Locate the cell with the specified text and output its (X, Y) center coordinate. 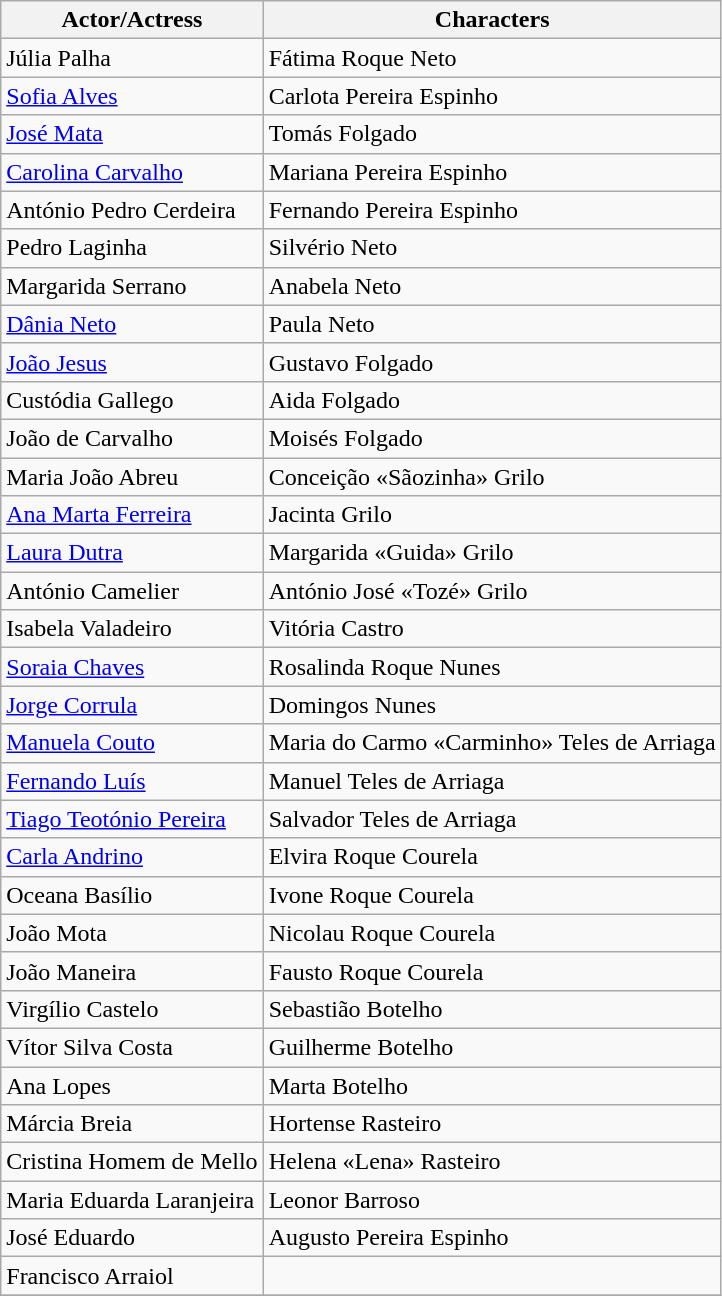
António Camelier (132, 591)
Jacinta Grilo (492, 515)
José Eduardo (132, 1238)
Fausto Roque Courela (492, 971)
João Jesus (132, 362)
Margarida Serrano (132, 286)
Francisco Arraiol (132, 1276)
Salvador Teles de Arriaga (492, 819)
Nicolau Roque Courela (492, 933)
Tomás Folgado (492, 134)
Sebastião Botelho (492, 1009)
Guilherme Botelho (492, 1047)
Helena «Lena» Rasteiro (492, 1162)
Laura Dutra (132, 553)
Ana Marta Ferreira (132, 515)
Cristina Homem de Mello (132, 1162)
Paula Neto (492, 324)
Ivone Roque Courela (492, 895)
Anabela Neto (492, 286)
Mariana Pereira Espinho (492, 172)
Virgílio Castelo (132, 1009)
Margarida «Guida» Grilo (492, 553)
Pedro Laginha (132, 248)
Maria Eduarda Laranjeira (132, 1200)
Carolina Carvalho (132, 172)
Jorge Corrula (132, 705)
Manuela Couto (132, 743)
João de Carvalho (132, 438)
Custódia Gallego (132, 400)
Sofia Alves (132, 96)
Rosalinda Roque Nunes (492, 667)
Conceição «Sãozinha» Grilo (492, 477)
Gustavo Folgado (492, 362)
João Mota (132, 933)
Leonor Barroso (492, 1200)
Isabela Valadeiro (132, 629)
Fernando Pereira Espinho (492, 210)
Manuel Teles de Arriaga (492, 781)
António José «Tozé» Grilo (492, 591)
Vítor Silva Costa (132, 1047)
Hortense Rasteiro (492, 1124)
Fernando Luís (132, 781)
José Mata (132, 134)
Aida Folgado (492, 400)
Ana Lopes (132, 1085)
Elvira Roque Courela (492, 857)
Dânia Neto (132, 324)
Silvério Neto (492, 248)
Characters (492, 20)
Oceana Basílio (132, 895)
Márcia Breia (132, 1124)
Domingos Nunes (492, 705)
Vitória Castro (492, 629)
Marta Botelho (492, 1085)
Actor/Actress (132, 20)
João Maneira (132, 971)
Carla Andrino (132, 857)
António Pedro Cerdeira (132, 210)
Maria João Abreu (132, 477)
Soraia Chaves (132, 667)
Augusto Pereira Espinho (492, 1238)
Maria do Carmo «Carminho» Teles de Arriaga (492, 743)
Tiago Teotónio Pereira (132, 819)
Carlota Pereira Espinho (492, 96)
Fátima Roque Neto (492, 58)
Moisés Folgado (492, 438)
Júlia Palha (132, 58)
